From the cell containing the given text, extract its center point as [x, y] coordinate. 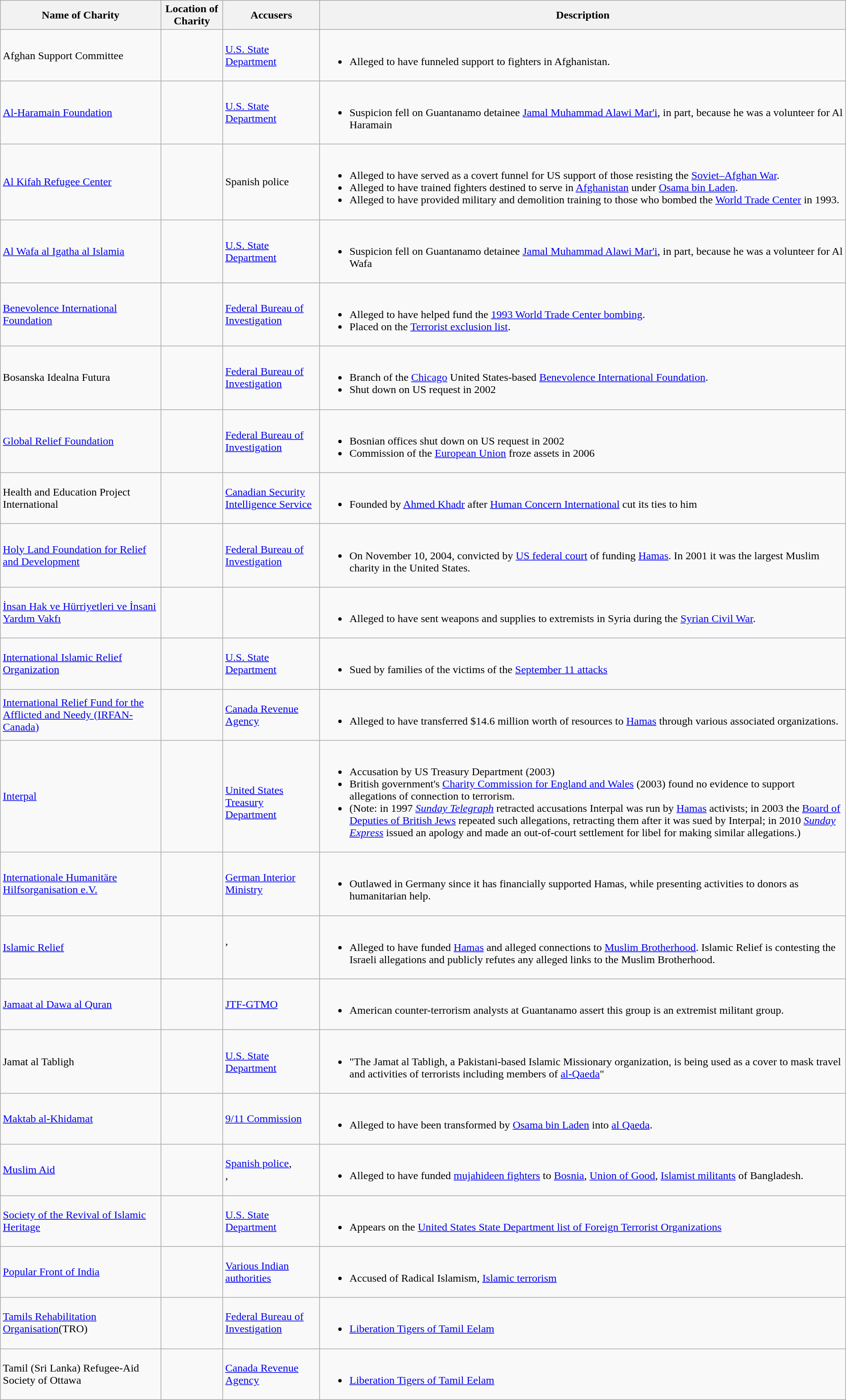
Alleged to have funded mujahideen fighters to Bosnia, Union of Good, Islamist militants of Bangladesh. [583, 1170]
Sued by families of the victims of the September 11 attacks [583, 663]
Canadian Security Intelligence Service [271, 498]
Bosnian offices shut down on US request in 2002Commission of the European Union froze assets in 2006 [583, 441]
Suspicion fell on Guantanamo detainee Jamal Muhammad Alawi Mar'i, in part, because he was a volunteer for Al Wafa [583, 251]
Location of Charity [192, 15]
Society of the Revival of Islamic Heritage [80, 1221]
Description [583, 15]
Benevolence International Foundation [80, 314]
Al Kifah Refugee Center [80, 182]
Internationale Humanitäre Hilfsorganisation e.V. [80, 884]
German Interior Ministry [271, 884]
Maktab al-Khidamat [80, 1119]
Afghan Support Committee [80, 55]
Outlawed in Germany since it has financially supported Hamas, while presenting activities to donors as humanitarian help. [583, 884]
American counter-terrorism analysts at Guantanamo assert this group is an extremist militant group. [583, 1005]
Spanish police [271, 182]
Holy Land Foundation for Relief and Development [80, 555]
Bosanska Idealna Futura [80, 378]
İnsan Hak ve Hürriyetleri ve İnsani Yardım Vakfı [80, 613]
Various Indian authorities [271, 1272]
Tamil (Sri Lanka) Refugee-Aid Society of Ottawa [80, 1374]
Spanish police, , [271, 1170]
Health and Education Project International [80, 498]
Appears on the United States State Department list of Foreign Terrorist Organizations [583, 1221]
Alleged to have funneled support to fighters in Afghanistan. [583, 55]
International Relief Fund for the Afflicted and Needy (IRFAN-Canada) [80, 715]
Branch of the Chicago United States-based Benevolence International Foundation.Shut down on US request in 2002 [583, 378]
Suspicion fell on Guantanamo detainee Jamal Muhammad Alawi Mar'i, in part, because he was a volunteer for Al Haramain [583, 112]
Accusers [271, 15]
Alleged to have helped fund the 1993 World Trade Center bombing.Placed on the Terrorist exclusion list. [583, 314]
Alleged to have transferred $14.6 million worth of resources to Hamas through various associated organizations. [583, 715]
Interpal [80, 796]
Tamils Rehabilitation Organisation(TRO) [80, 1323]
United States Treasury Department [271, 796]
Alleged to have been transformed by Osama bin Laden into al Qaeda. [583, 1119]
Jamat al Tabligh [80, 1062]
International Islamic Relief Organization [80, 663]
JTF-GTMO [271, 1005]
Al Wafa al Igatha al Islamia [80, 251]
Founded by Ahmed Khadr after Human Concern International cut its ties to him [583, 498]
Al-Haramain Foundation [80, 112]
Global Relief Foundation [80, 441]
Popular Front of India [80, 1272]
Islamic Relief [80, 947]
On November 10, 2004, convicted by US federal court of funding Hamas. In 2001 it was the largest Muslim charity in the United States. [583, 555]
Jamaat al Dawa al Quran [80, 1005]
Name of Charity [80, 15]
, [271, 947]
9/11 Commission [271, 1119]
Accused of Radical Islamism, Islamic terrorism [583, 1272]
Alleged to have sent weapons and supplies to extremists in Syria during the Syrian Civil War. [583, 613]
Muslim Aid [80, 1170]
